Output the [x, y] coordinate of the center of the cell containing the given text.  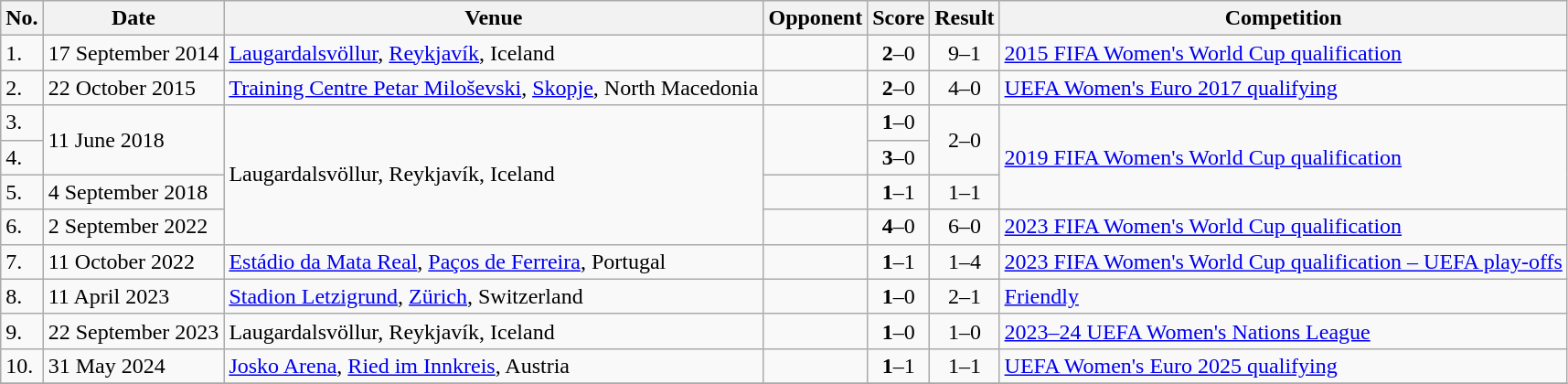
Training Centre Petar Miloševski, Skopje, North Macedonia [494, 88]
3. [22, 123]
Date [133, 18]
22 September 2023 [133, 331]
2023 FIFA Women's World Cup qualification [1284, 227]
Venue [494, 18]
1. [22, 53]
8. [22, 296]
2015 FIFA Women's World Cup qualification [1284, 53]
2 September 2022 [133, 227]
2. [22, 88]
Score [899, 18]
Opponent [816, 18]
Stadion Letzigrund, Zürich, Switzerland [494, 296]
Estádio da Mata Real, Paços de Ferreira, Portugal [494, 261]
9–1 [965, 53]
11 April 2023 [133, 296]
4 September 2018 [133, 192]
Result [965, 18]
2019 FIFA Women's World Cup qualification [1284, 157]
Josko Arena, Ried im Innkreis, Austria [494, 366]
Competition [1284, 18]
6–0 [965, 227]
2023 FIFA Women's World Cup qualification – UEFA play-offs [1284, 261]
UEFA Women's Euro 2025 qualifying [1284, 366]
7. [22, 261]
No. [22, 18]
10. [22, 366]
11 October 2022 [133, 261]
31 May 2024 [133, 366]
UEFA Women's Euro 2017 qualifying [1284, 88]
5. [22, 192]
2023–24 UEFA Women's Nations League [1284, 331]
2–1 [965, 296]
6. [22, 227]
17 September 2014 [133, 53]
11 June 2018 [133, 140]
4. [22, 157]
Friendly [1284, 296]
3–0 [899, 157]
22 October 2015 [133, 88]
1–4 [965, 261]
9. [22, 331]
